Scan for the cell matching the given text and deliver its (x, y) coordinate at center. 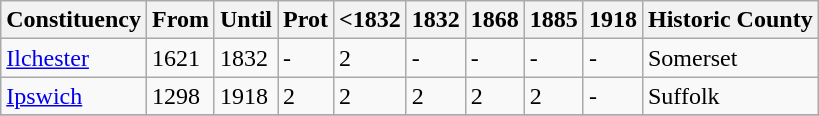
Until (246, 20)
From (180, 20)
Ilchester (74, 58)
Suffolk (730, 96)
1298 (180, 96)
1885 (554, 20)
Constituency (74, 20)
Somerset (730, 58)
Prot (306, 20)
Historic County (730, 20)
Ipswich (74, 96)
1868 (494, 20)
1621 (180, 58)
<1832 (370, 20)
